Find where the given text appears and provide that cell's center as (X, Y) coordinate. 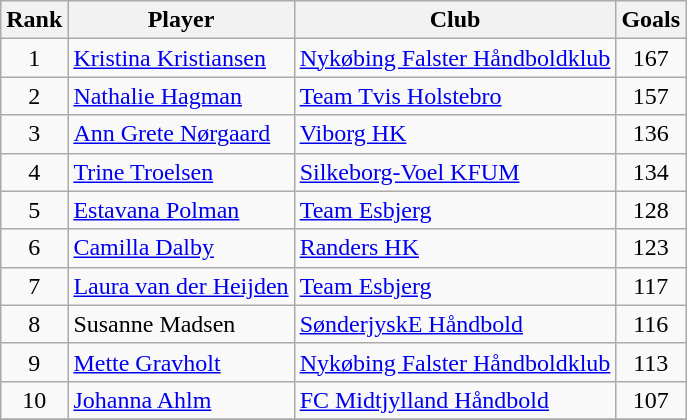
Estavana Polman (181, 210)
2 (34, 96)
5 (34, 210)
Rank (34, 20)
107 (651, 400)
Susanne Madsen (181, 324)
FC Midtjylland Håndbold (455, 400)
113 (651, 362)
Player (181, 20)
Trine Troelsen (181, 172)
Kristina Kristiansen (181, 58)
Viborg HK (455, 134)
Mette Gravholt (181, 362)
117 (651, 286)
136 (651, 134)
Ann Grete Nørgaard (181, 134)
128 (651, 210)
10 (34, 400)
167 (651, 58)
4 (34, 172)
1 (34, 58)
Laura van der Heijden (181, 286)
134 (651, 172)
Goals (651, 20)
Team Tvis Holstebro (455, 96)
123 (651, 248)
Johanna Ahlm (181, 400)
Randers HK (455, 248)
6 (34, 248)
116 (651, 324)
Silkeborg-Voel KFUM (455, 172)
3 (34, 134)
SønderjyskE Håndbold (455, 324)
Camilla Dalby (181, 248)
7 (34, 286)
9 (34, 362)
8 (34, 324)
Club (455, 20)
157 (651, 96)
Nathalie Hagman (181, 96)
